Provide the [x, y] coordinate of the cell's center where the given text is located.  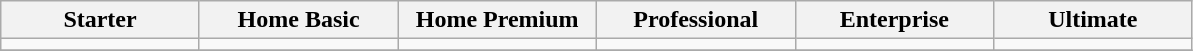
Ultimate [1094, 20]
Professional [696, 20]
Home Basic [298, 20]
Enterprise [894, 20]
Home Premium [498, 20]
Starter [100, 20]
